For the text-containing cell, return its midpoint in [x, y] coordinate format. 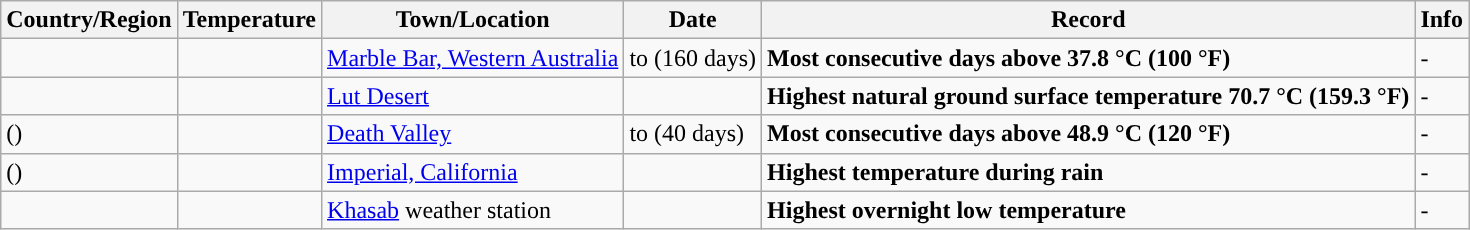
Highest temperature during rain [1088, 172]
to (40 days) [693, 134]
Imperial, California [473, 172]
Temperature [249, 20]
Most consecutive days above 37.8 °C (100 °F) [1088, 58]
Death Valley [473, 134]
Highest natural ground surface temperature 70.7 °C (159.3 °F) [1088, 96]
Lut Desert [473, 96]
Town/Location [473, 20]
Khasab weather station [473, 210]
Most consecutive days above 48.9 °C (120 °F) [1088, 134]
Country/Region [89, 20]
Date [693, 20]
Marble Bar, Western Australia [473, 58]
to (160 days) [693, 58]
Record [1088, 20]
Highest overnight low temperature [1088, 210]
Info [1442, 20]
